Output the (X, Y) coordinate of the center of the cell containing the given text.  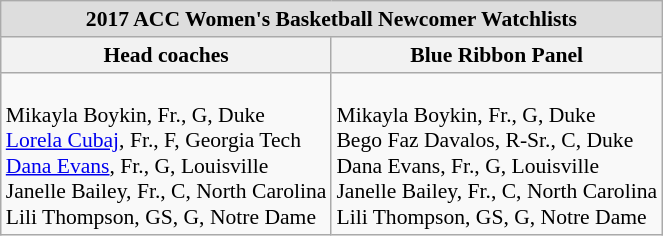
2017 ACC Women's Basketball Newcomer Watchlists (332, 19)
Blue Ribbon Panel (496, 55)
Head coaches (166, 55)
